Detect which cell encompasses the target text, then output its (x, y) center coordinate. 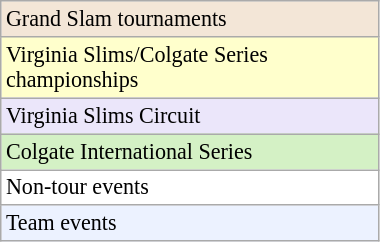
Colgate International Series (190, 151)
Team events (190, 223)
Virginia Slims Circuit (190, 116)
Virginia Slims/Colgate Series championships (190, 66)
Non-tour events (190, 187)
Grand Slam tournaments (190, 18)
